Detect which cell encompasses the target text, then output its (x, y) center coordinate. 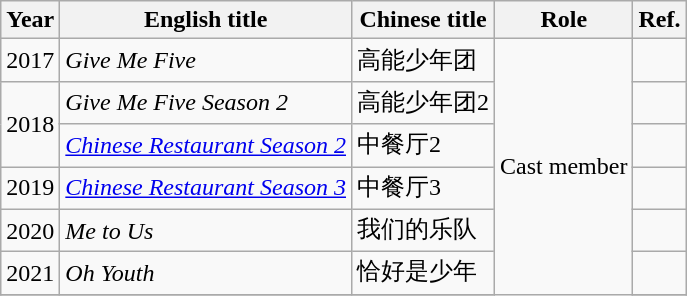
2018 (30, 124)
Oh Youth (206, 274)
Chinese Restaurant Season 2 (206, 146)
Give Me Five (206, 60)
恰好是少年 (424, 274)
中餐厅2 (424, 146)
我们的乐队 (424, 230)
Role (564, 20)
2020 (30, 230)
Year (30, 20)
Ref. (660, 20)
Give Me Five Season 2 (206, 102)
English title (206, 20)
Cast member (564, 166)
2017 (30, 60)
2021 (30, 274)
Chinese title (424, 20)
2019 (30, 188)
中餐厅3 (424, 188)
高能少年团2 (424, 102)
Chinese Restaurant Season 3 (206, 188)
高能少年团 (424, 60)
Me to Us (206, 230)
